Identify which cell holds the provided text, then report its (x, y) central coordinate. 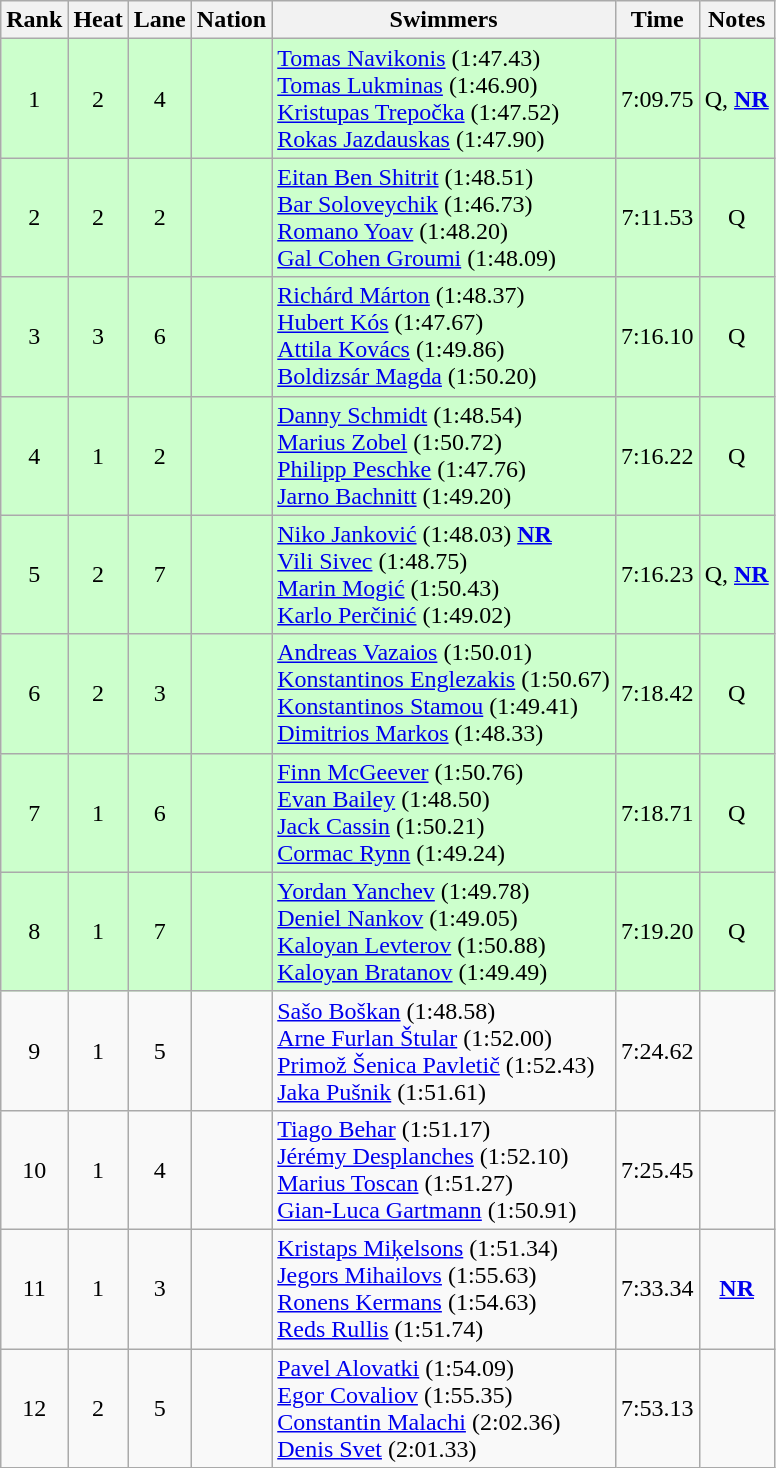
7:11.53 (657, 218)
7:18.42 (657, 694)
8 (34, 932)
Swimmers (444, 20)
7:16.22 (657, 456)
7:53.13 (657, 1408)
Rank (34, 20)
7:18.71 (657, 812)
7:09.75 (657, 98)
7:19.20 (657, 932)
Time (657, 20)
Finn McGeever (1:50.76)Evan Bailey (1:48.50)Jack Cassin (1:50.21)Cormac Rynn (1:49.24) (444, 812)
7:16.10 (657, 336)
9 (34, 1050)
Richárd Márton (1:48.37)Hubert Kós (1:47.67)Attila Kovács (1:49.86)Boldizsár Magda (1:50.20) (444, 336)
Tiago Behar (1:51.17)Jérémy Desplanches (1:52.10)Marius Toscan (1:51.27)Gian-Luca Gartmann (1:50.91) (444, 1170)
Sašo Boškan (1:48.58) Arne Furlan Štular (1:52.00)Primož Šenica Pavletič (1:52.43)Jaka Pušnik (1:51.61) (444, 1050)
Lane (160, 20)
Heat (98, 20)
Eitan Ben Shitrit (1:48.51)Bar Soloveychik (1:46.73)Romano Yoav (1:48.20)Gal Cohen Groumi (1:48.09) (444, 218)
10 (34, 1170)
Kristaps Miķelsons (1:51.34)Jegors Mihailovs (1:55.63)Ronens Kermans (1:54.63)Reds Rullis (1:51.74) (444, 1288)
7:16.23 (657, 574)
7:33.34 (657, 1288)
Notes (736, 20)
Niko Janković (1:48.03) NRVili Sivec (1:48.75)Marin Mogić (1:50.43)Karlo Perčinić (1:49.02) (444, 574)
Nation (231, 20)
11 (34, 1288)
Danny Schmidt (1:48.54)Marius Zobel (1:50.72)Philipp Peschke (1:47.76)Jarno Bachnitt (1:49.20) (444, 456)
NR (736, 1288)
Tomas Navikonis (1:47.43)Tomas Lukminas (1:46.90)Kristupas Trepočka (1:47.52)Rokas Jazdauskas (1:47.90) (444, 98)
Pavel Alovatki (1:54.09)Egor Covaliov (1:55.35)Constantin Malachi (2:02.36)Denis Svet (2:01.33) (444, 1408)
Yordan Yanchev (1:49.78)Deniel Nankov (1:49.05)Kaloyan Levterov (1:50.88)Kaloyan Bratanov (1:49.49) (444, 932)
7:24.62 (657, 1050)
12 (34, 1408)
7:25.45 (657, 1170)
Andreas Vazaios (1:50.01)Konstantinos Englezakis (1:50.67)Konstantinos Stamou (1:49.41)Dimitrios Markos (1:48.33) (444, 694)
